Provide the (X, Y) coordinate of the cell's center where the given text is located.  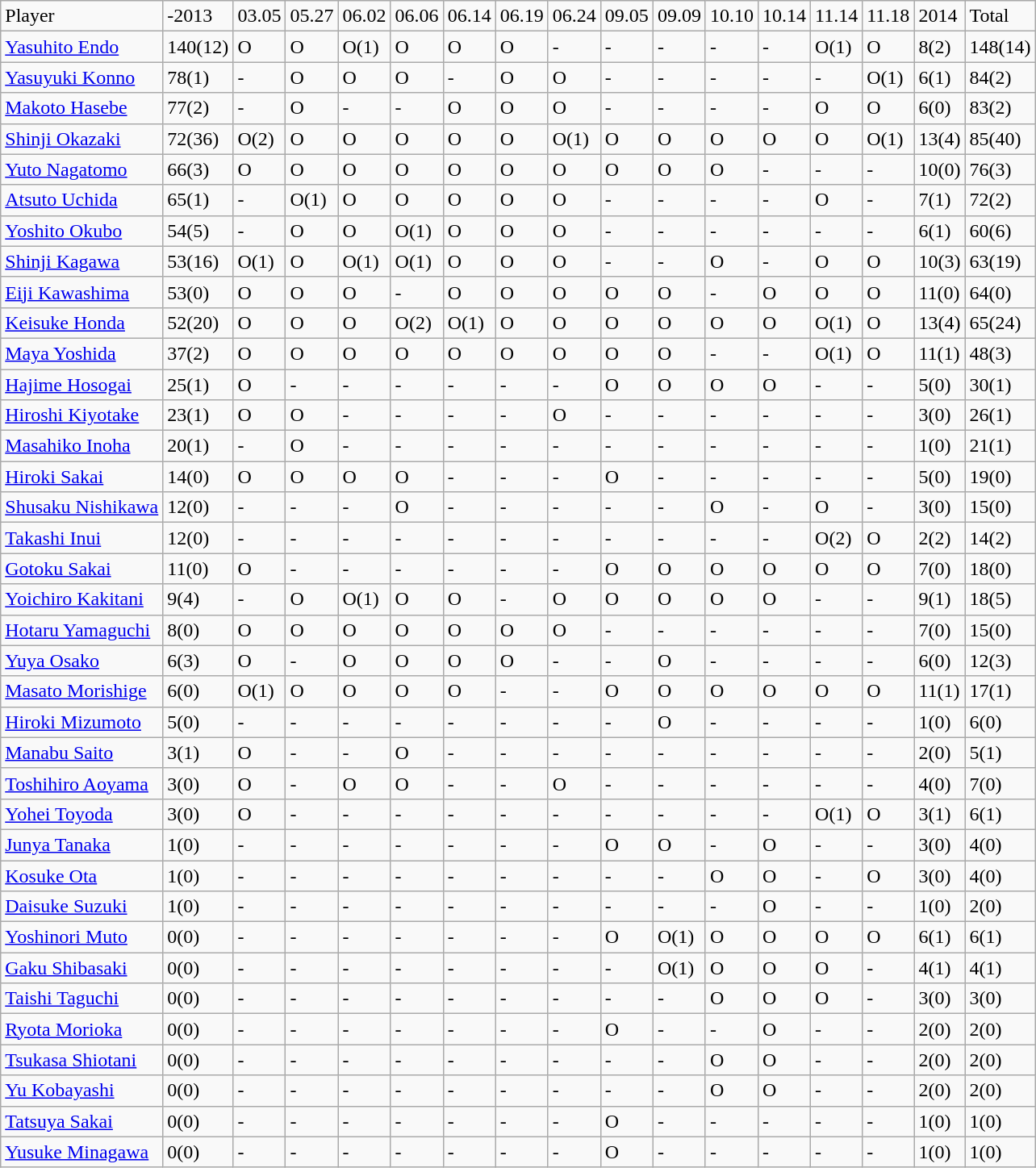
-2013 (198, 16)
72(36) (198, 139)
Hiroki Sakai (82, 477)
Yuto Nagatomo (82, 169)
21(1) (1000, 446)
Gaku Shibasaki (82, 968)
20(1) (198, 446)
Tsukasa Shiotani (82, 1060)
140(12) (198, 47)
78(1) (198, 77)
Taishi Taguchi (82, 999)
Kosuke Ota (82, 875)
64(0) (1000, 292)
Atsuto Uchida (82, 200)
54(5) (198, 231)
Yohei Toyoda (82, 814)
18(5) (1000, 599)
Ryota Morioka (82, 1029)
23(1) (198, 415)
Maya Yoshida (82, 353)
Makoto Hasebe (82, 108)
Yoichiro Kakitani (82, 599)
2(2) (939, 538)
72(2) (1000, 200)
5(1) (1000, 753)
85(40) (1000, 139)
14(2) (1000, 538)
9(4) (198, 599)
Masahiko Inoha (82, 446)
Hiroki Mizumoto (82, 722)
37(2) (198, 353)
10.14 (784, 16)
26(1) (1000, 415)
Yoshinori Muto (82, 937)
Hotaru Yamaguchi (82, 630)
06.06 (416, 16)
Yasuyuki Konno (82, 77)
52(20) (198, 323)
17(1) (1000, 691)
Player (82, 16)
Yasuhito Endo (82, 47)
Manabu Saito (82, 753)
Toshihiro Aoyama (82, 783)
Hajime Hosogai (82, 385)
Yusuke Minagawa (82, 1152)
10(0) (939, 169)
Total (1000, 16)
Junya Tanaka (82, 845)
83(2) (1000, 108)
77(2) (198, 108)
14(0) (198, 477)
03.05 (260, 16)
18(0) (1000, 569)
148(14) (1000, 47)
66(3) (198, 169)
84(2) (1000, 77)
Tatsuya Sakai (82, 1121)
10.10 (731, 16)
05.27 (311, 16)
60(6) (1000, 231)
09.05 (626, 16)
Takashi Inui (82, 538)
10(3) (939, 261)
Gotoku Sakai (82, 569)
Shinji Kagawa (82, 261)
Keisuke Honda (82, 323)
6(3) (198, 661)
Hiroshi Kiyotake (82, 415)
63(19) (1000, 261)
09.09 (679, 16)
Eiji Kawashima (82, 292)
19(0) (1000, 477)
48(3) (1000, 353)
Yoshito Okubo (82, 231)
65(24) (1000, 323)
8(0) (198, 630)
25(1) (198, 385)
Yuya Osako (82, 661)
53(0) (198, 292)
Masato Morishige (82, 691)
06.02 (365, 16)
2014 (939, 16)
65(1) (198, 200)
06.19 (521, 16)
06.24 (574, 16)
11.14 (837, 16)
53(16) (198, 261)
9(1) (939, 599)
76(3) (1000, 169)
Yu Kobayashi (82, 1091)
30(1) (1000, 385)
11.18 (888, 16)
Shinji Okazaki (82, 139)
Daisuke Suzuki (82, 907)
7(1) (939, 200)
Shusaku Nishikawa (82, 507)
12(3) (1000, 661)
06.14 (470, 16)
8(2) (939, 47)
